For the text-containing cell, return its midpoint in [x, y] coordinate format. 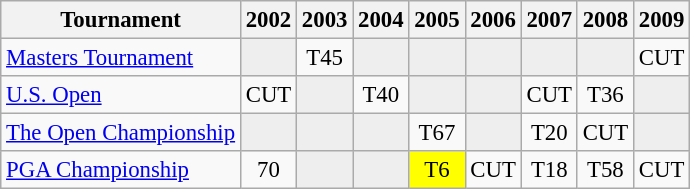
T40 [381, 95]
T67 [437, 133]
2004 [381, 20]
T20 [549, 133]
2005 [437, 20]
2003 [325, 20]
T58 [605, 170]
T6 [437, 170]
T18 [549, 170]
2008 [605, 20]
U.S. Open [121, 95]
2006 [493, 20]
PGA Championship [121, 170]
2007 [549, 20]
The Open Championship [121, 133]
2002 [268, 20]
2009 [661, 20]
Tournament [121, 20]
T36 [605, 95]
T45 [325, 58]
70 [268, 170]
Masters Tournament [121, 58]
